Identify which cell holds the provided text, then report its (X, Y) central coordinate. 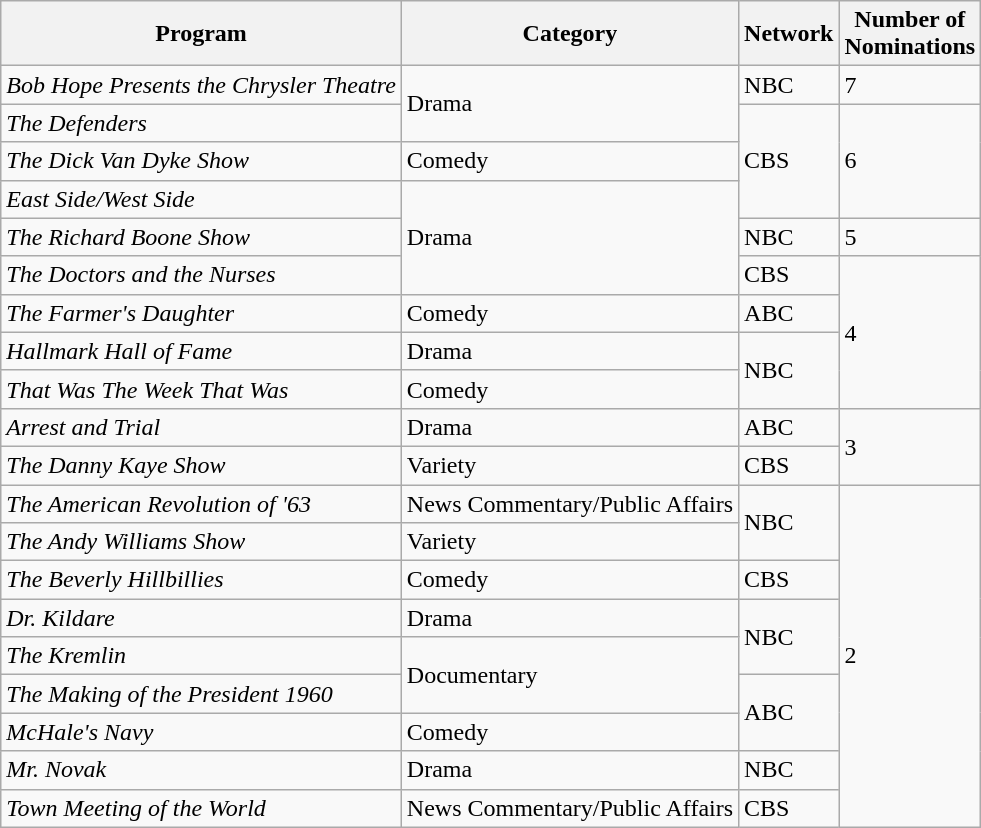
The Andy Williams Show (202, 542)
The Danny Kaye Show (202, 465)
3 (910, 446)
East Side/West Side (202, 199)
The Defenders (202, 123)
Mr. Novak (202, 770)
Bob Hope Presents the Chrysler Theatre (202, 85)
McHale's Navy (202, 732)
The Doctors and the Nurses (202, 275)
Town Meeting of the World (202, 808)
The American Revolution of '63 (202, 503)
Program (202, 34)
7 (910, 85)
Documentary (570, 675)
That Was The Week That Was (202, 389)
The Richard Boone Show (202, 237)
Category (570, 34)
6 (910, 161)
The Farmer's Daughter (202, 313)
The Making of the President 1960 (202, 694)
5 (910, 237)
Dr. Kildare (202, 618)
2 (910, 656)
The Kremlin (202, 656)
Hallmark Hall of Fame (202, 351)
4 (910, 332)
Network (789, 34)
Number ofNominations (910, 34)
The Beverly Hillbillies (202, 580)
The Dick Van Dyke Show (202, 161)
Arrest and Trial (202, 427)
